From the cell containing the given text, extract its center point as (X, Y) coordinate. 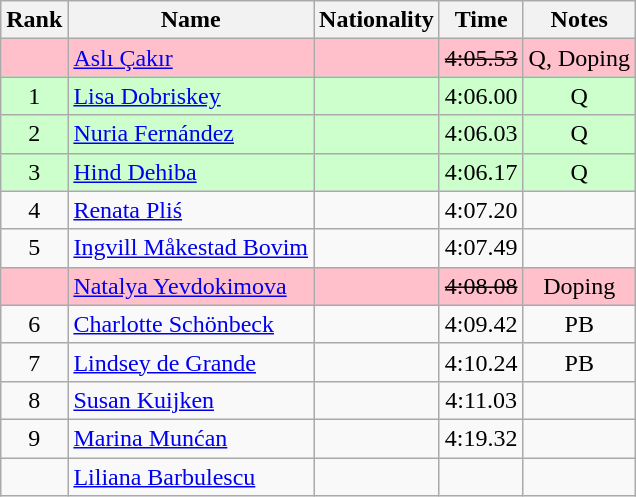
Charlotte Schönbeck (191, 324)
Nuria Fernández (191, 134)
Rank (34, 20)
Hind Dehiba (191, 172)
9 (34, 438)
4:19.32 (481, 438)
Renata Pliś (191, 210)
Ingvill Måkestad Bovim (191, 248)
Name (191, 20)
3 (34, 172)
4:07.20 (481, 210)
4:11.03 (481, 400)
Lindsey de Grande (191, 362)
Natalya Yevdokimova (191, 286)
4:05.53 (481, 58)
4:06.03 (481, 134)
4:08.08 (481, 286)
Doping (579, 286)
Susan Kuijken (191, 400)
4:07.49 (481, 248)
4:09.42 (481, 324)
4:06.00 (481, 96)
1 (34, 96)
6 (34, 324)
4 (34, 210)
Notes (579, 20)
8 (34, 400)
Nationality (377, 20)
Aslı Çakır (191, 58)
5 (34, 248)
Q, Doping (579, 58)
Marina Munćan (191, 438)
Liliana Barbulescu (191, 477)
Lisa Dobriskey (191, 96)
7 (34, 362)
Time (481, 20)
4:06.17 (481, 172)
4:10.24 (481, 362)
2 (34, 134)
